Find where the given text appears and provide that cell's center as [x, y] coordinate. 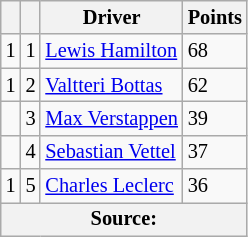
Points [215, 17]
3 [31, 118]
Lewis Hamilton [111, 51]
2 [31, 85]
68 [215, 51]
Max Verstappen [111, 118]
5 [31, 186]
37 [215, 152]
Source: [124, 219]
36 [215, 186]
Driver [111, 17]
Charles Leclerc [111, 186]
Sebastian Vettel [111, 152]
39 [215, 118]
4 [31, 152]
62 [215, 85]
Valtteri Bottas [111, 85]
